Extract the [x, y] coordinate from the center of the cell holding the provided text.  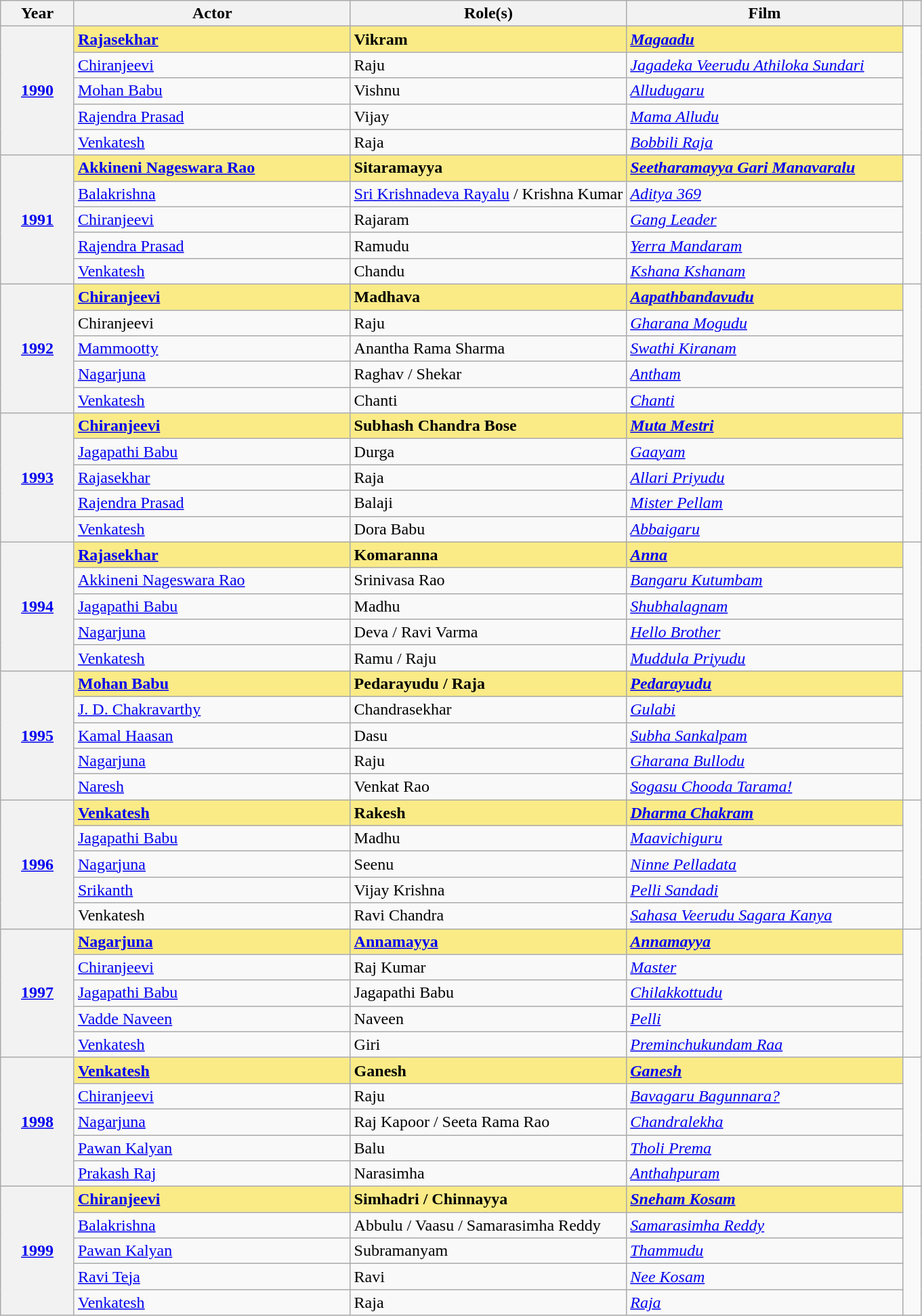
1992 [38, 348]
Raghav / Shekar [488, 375]
Jagadeka Veerudu Athiloka Sundari [765, 65]
Ravi [488, 1277]
1999 [38, 1251]
Preminchukundam Raa [765, 1044]
Pelli Sandadi [765, 890]
Abbaigaru [765, 529]
Alludugaru [765, 91]
Vadde Naveen [212, 1019]
Prakash Raj [212, 1174]
Balaji [488, 503]
Tholi Prema [765, 1148]
Balu [488, 1148]
Subha Sankalpam [765, 735]
Srinivasa Rao [488, 580]
Mama Alludu [765, 116]
Allari Priyudu [765, 477]
Ramu / Raju [488, 658]
Venkat Rao [488, 787]
Sitaramayya [488, 168]
Aapathbandavudu [765, 297]
Year [38, 14]
Antham [765, 375]
Dharma Chakram [765, 813]
Gharana Bullodu [765, 761]
Sneham Kosam [765, 1200]
Sogasu Chooda Tarama! [765, 787]
Raj Kumar [488, 967]
Pelli [765, 1019]
Srikanth [212, 890]
Maavichiguru [765, 839]
Seenu [488, 864]
Bobbili Raja [765, 142]
Yerra Mandaram [765, 245]
1998 [38, 1122]
Vijay [488, 116]
Pedarayudu / Raja [488, 683]
Muddula Priyudu [765, 658]
Dasu [488, 735]
Bangaru Kutumbam [765, 580]
Samarasimha Reddy [765, 1225]
Gharana Mogudu [765, 323]
Chandralekha [765, 1122]
Mister Pellam [765, 503]
1991 [38, 219]
1993 [38, 477]
Thammudu [765, 1251]
Anna [765, 555]
Sahasa Veerudu Sagara Kanya [765, 916]
1995 [38, 735]
Mammootty [212, 349]
1997 [38, 993]
Master [765, 967]
Narasimha [488, 1174]
Dora Babu [488, 529]
Anthahpuram [765, 1174]
Vikram [488, 39]
Gang Leader [765, 219]
Giri [488, 1044]
Komaranna [488, 555]
Chandu [488, 271]
Rajaram [488, 219]
Naveen [488, 1019]
Madhava [488, 297]
Simhadri / Chinnayya [488, 1200]
Ravi Teja [212, 1277]
Nee Kosam [765, 1277]
Kamal Haasan [212, 735]
Magaadu [765, 39]
Sri Krishnadeva Rayalu / Krishna Kumar [488, 194]
J. D. Chakravarthy [212, 709]
Ravi Chandra [488, 916]
Vishnu [488, 91]
Anantha Rama Sharma [488, 349]
Vijay Krishna [488, 890]
Gulabi [765, 709]
Kshana Kshanam [765, 271]
Aditya 369 [765, 194]
Durga [488, 452]
Actor [212, 14]
Subhash Chandra Bose [488, 426]
Raj Kapoor / Seeta Rama Rao [488, 1122]
Ramudu [488, 245]
Ninne Pelladata [765, 864]
Shubhalagnam [765, 606]
Deva / Ravi Varma [488, 632]
Role(s) [488, 14]
Subramanyam [488, 1251]
Swathi Kiranam [765, 349]
Film [765, 14]
Pedarayudu [765, 683]
Bavagaru Bagunnara? [765, 1096]
Naresh [212, 787]
Seetharamayya Gari Manavaralu [765, 168]
1990 [38, 91]
Chilakkottudu [765, 993]
Muta Mestri [765, 426]
Chandrasekhar [488, 709]
Abbulu / Vaasu / Samarasimha Reddy [488, 1225]
Hello Brother [765, 632]
Gaayam [765, 452]
1996 [38, 864]
1994 [38, 606]
Rakesh [488, 813]
